Locate the cell with the specified text and output its (x, y) center coordinate. 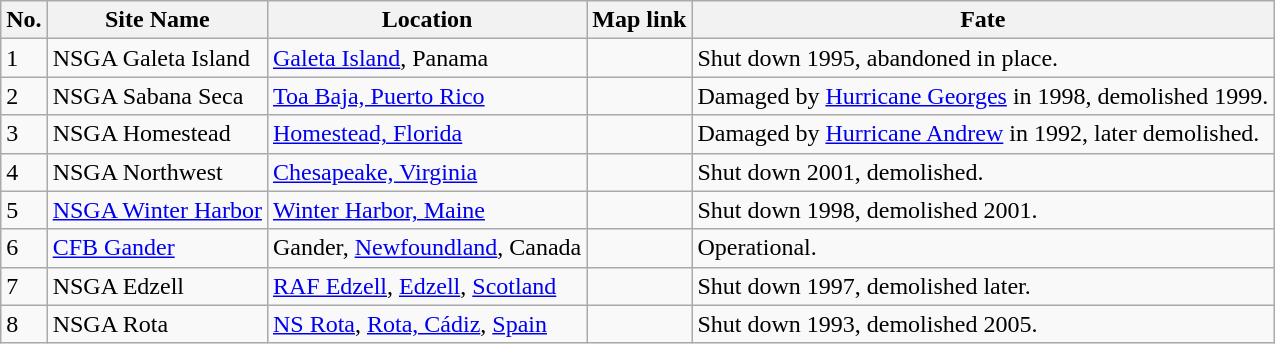
RAF Edzell, Edzell, Scotland (426, 286)
NSGA Winter Harbor (157, 210)
NSGA Rota (157, 324)
Homestead, Florida (426, 134)
Shut down 2001, demolished. (983, 172)
Shut down 1995, abandoned in place. (983, 58)
NS Rota, Rota, Cádiz, Spain (426, 324)
4 (24, 172)
Chesapeake, Virginia (426, 172)
5 (24, 210)
Shut down 1997, demolished later. (983, 286)
Shut down 1993, demolished 2005. (983, 324)
Damaged by Hurricane Georges in 1998, demolished 1999. (983, 96)
NSGA Edzell (157, 286)
Galeta Island, Panama (426, 58)
Damaged by Hurricane Andrew in 1992, later demolished. (983, 134)
Toa Baja, Puerto Rico (426, 96)
8 (24, 324)
1 (24, 58)
NSGA Northwest (157, 172)
Location (426, 20)
Site Name (157, 20)
2 (24, 96)
7 (24, 286)
Shut down 1998, demolished 2001. (983, 210)
Map link (640, 20)
NSGA Homestead (157, 134)
CFB Gander (157, 248)
3 (24, 134)
6 (24, 248)
NSGA Galeta Island (157, 58)
NSGA Sabana Seca (157, 96)
Fate (983, 20)
Winter Harbor, Maine (426, 210)
No. (24, 20)
Operational. (983, 248)
Gander, Newfoundland, Canada (426, 248)
